Locate the cell with the specified text and output its [x, y] center coordinate. 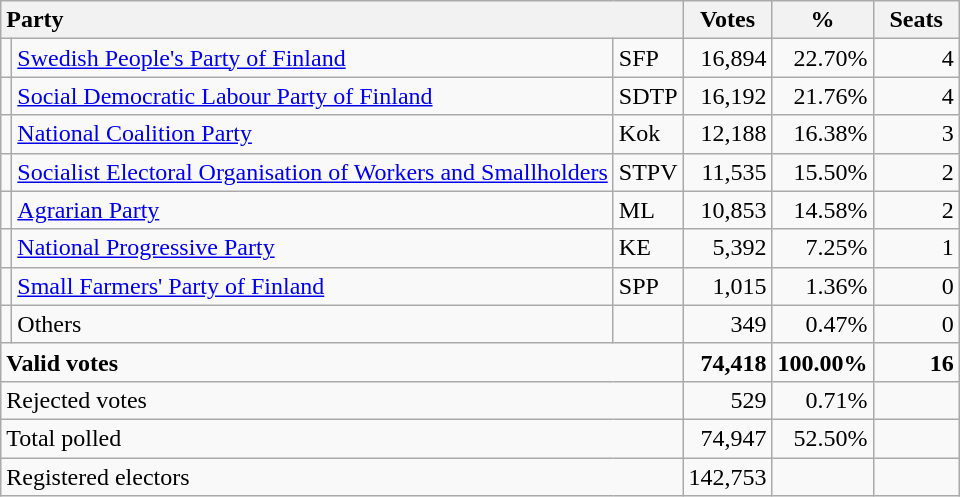
74,418 [728, 362]
16,192 [728, 96]
52.50% [822, 438]
0.47% [822, 324]
SFP [648, 58]
12,188 [728, 134]
1,015 [728, 286]
National Coalition Party [312, 134]
14.58% [822, 210]
Small Farmers' Party of Finland [312, 286]
100.00% [822, 362]
142,753 [728, 477]
3 [916, 134]
SPP [648, 286]
Others [312, 324]
SDTP [648, 96]
Valid votes [342, 362]
22.70% [822, 58]
1.36% [822, 286]
21.76% [822, 96]
Social Democratic Labour Party of Finland [312, 96]
16,894 [728, 58]
Seats [916, 20]
% [822, 20]
Total polled [342, 438]
74,947 [728, 438]
11,535 [728, 172]
KE [648, 248]
Socialist Electoral Organisation of Workers and Smallholders [312, 172]
15.50% [822, 172]
Kok [648, 134]
0.71% [822, 400]
5,392 [728, 248]
National Progressive Party [312, 248]
Agrarian Party [312, 210]
Rejected votes [342, 400]
Swedish People's Party of Finland [312, 58]
16 [916, 362]
ML [648, 210]
529 [728, 400]
STPV [648, 172]
349 [728, 324]
Registered electors [342, 477]
16.38% [822, 134]
10,853 [728, 210]
Votes [728, 20]
7.25% [822, 248]
Party [342, 20]
1 [916, 248]
